Find where the given text appears and provide that cell's center as [x, y] coordinate. 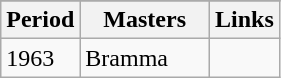
Masters [145, 20]
Links [245, 20]
Period [40, 20]
1963 [40, 58]
Bramma [145, 58]
